Identify which cell holds the provided text, then report its (X, Y) central coordinate. 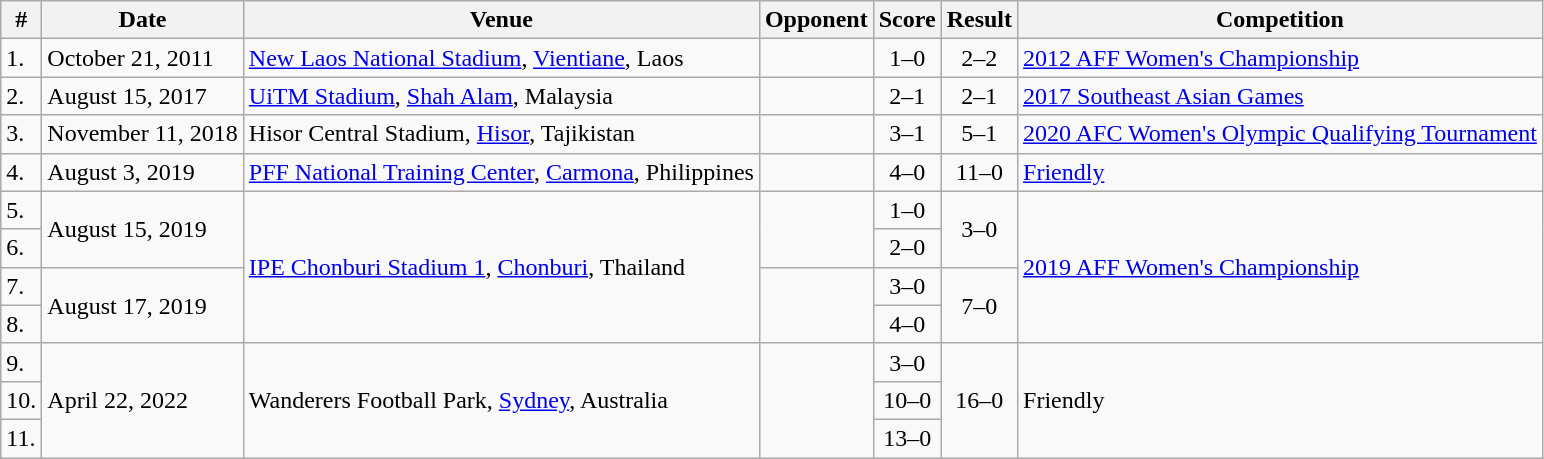
3–1 (907, 134)
2020 AFC Women's Olympic Qualifying Tournament (1280, 134)
Opponent (816, 20)
3. (22, 134)
7–0 (979, 305)
November 11, 2018 (142, 134)
4. (22, 172)
IPE Chonburi Stadium 1, Chonburi, Thailand (501, 267)
2. (22, 96)
16–0 (979, 400)
13–0 (907, 438)
August 17, 2019 (142, 305)
October 21, 2011 (142, 58)
2019 AFF Women's Championship (1280, 267)
PFF National Training Center, Carmona, Philippines (501, 172)
Result (979, 20)
New Laos National Stadium, Vientiane, Laos (501, 58)
Wanderers Football Park, Sydney, Australia (501, 400)
9. (22, 362)
UiTM Stadium, Shah Alam, Malaysia (501, 96)
10–0 (907, 400)
1. (22, 58)
August 15, 2019 (142, 229)
2012 AFF Women's Championship (1280, 58)
2017 Southeast Asian Games (1280, 96)
2–0 (907, 248)
Venue (501, 20)
5–1 (979, 134)
8. (22, 324)
5. (22, 210)
August 15, 2017 (142, 96)
Competition (1280, 20)
# (22, 20)
10. (22, 400)
6. (22, 248)
11. (22, 438)
11–0 (979, 172)
Hisor Central Stadium, Hisor, Tajikistan (501, 134)
2–2 (979, 58)
August 3, 2019 (142, 172)
Date (142, 20)
7. (22, 286)
April 22, 2022 (142, 400)
Score (907, 20)
